Output the [x, y] coordinate of the center of the cell containing the given text.  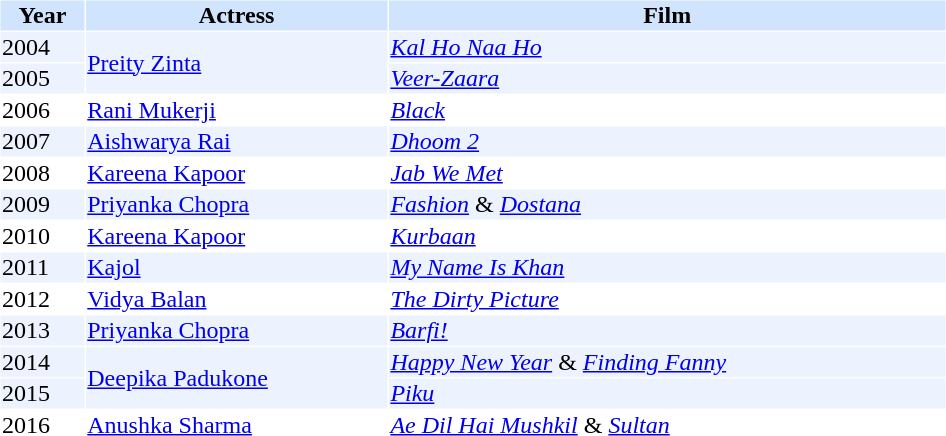
Happy New Year & Finding Fanny [668, 362]
The Dirty Picture [668, 299]
Kal Ho Naa Ho [668, 47]
2009 [42, 205]
Kurbaan [668, 236]
2014 [42, 362]
Veer-Zaara [668, 79]
Aishwarya Rai [237, 141]
2013 [42, 331]
2004 [42, 47]
2006 [42, 110]
Year [42, 15]
Barfi! [668, 331]
Kajol [237, 267]
2008 [42, 173]
Black [668, 110]
Dhoom 2 [668, 141]
Piku [668, 393]
Jab We Met [668, 173]
2011 [42, 267]
Fashion & Dostana [668, 205]
2007 [42, 141]
2012 [42, 299]
2010 [42, 236]
My Name Is Khan [668, 267]
Film [668, 15]
Vidya Balan [237, 299]
Preity Zinta [237, 63]
Deepika Padukone [237, 378]
Actress [237, 15]
2005 [42, 79]
2015 [42, 393]
Rani Mukerji [237, 110]
